Return the (X, Y) coordinate for the center point of the cell that contains the specified text.  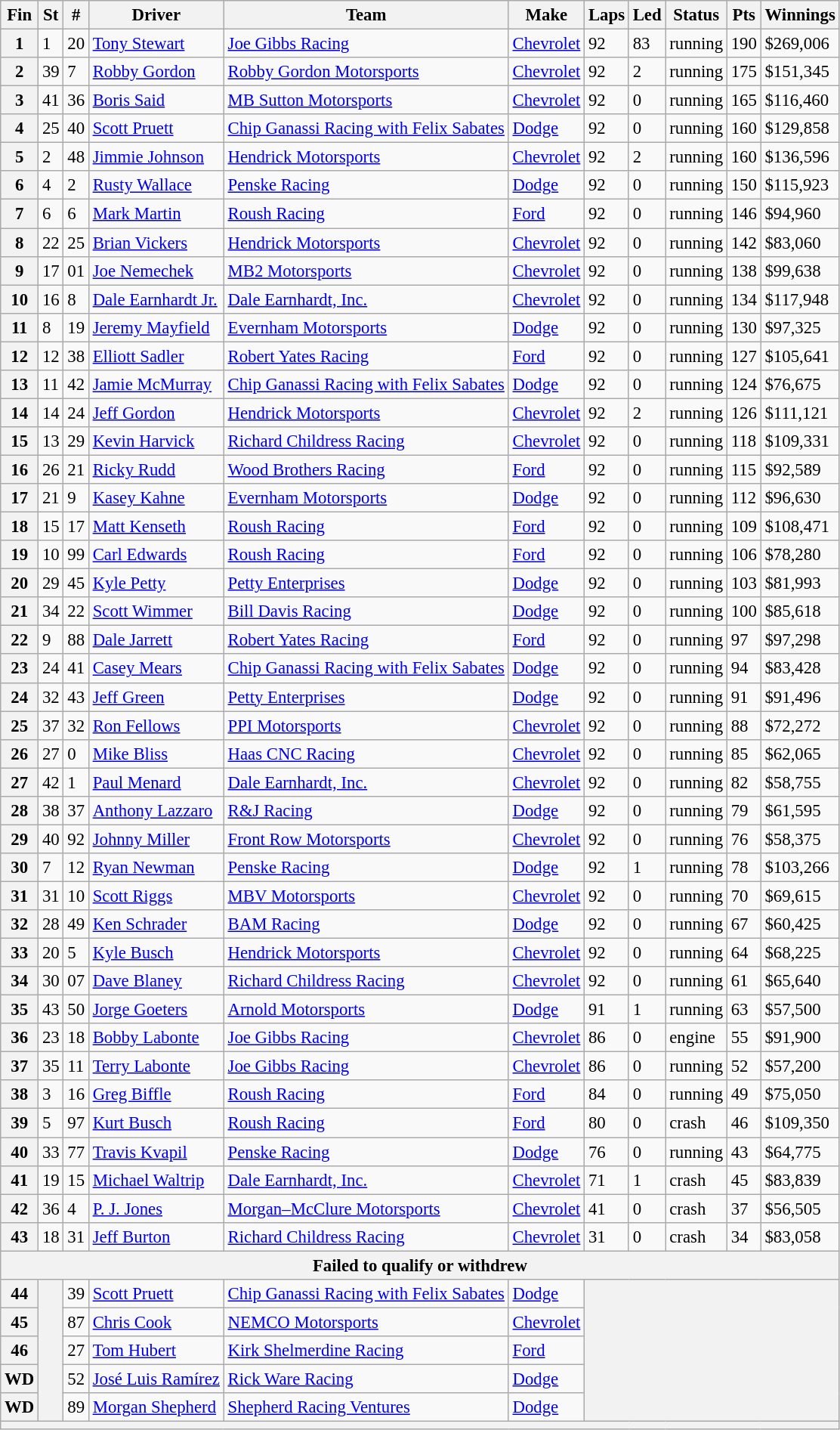
Ryan Newman (156, 868)
$65,640 (800, 981)
Led (647, 15)
112 (743, 498)
$129,858 (800, 128)
Laps (607, 15)
83 (647, 44)
Driver (156, 15)
MBV Motorsports (366, 896)
R&J Racing (366, 811)
Bobby Labonte (156, 1038)
Rick Ware Racing (366, 1379)
$57,200 (800, 1066)
$58,375 (800, 839)
106 (743, 555)
$109,331 (800, 441)
$97,325 (800, 327)
$91,900 (800, 1038)
engine (696, 1038)
103 (743, 583)
Greg Biffle (156, 1095)
Jeff Gordon (156, 413)
Haas CNC Racing (366, 754)
Bill Davis Racing (366, 611)
$269,006 (800, 44)
99 (76, 555)
118 (743, 441)
175 (743, 72)
Jorge Goeters (156, 1010)
$83,428 (800, 669)
Kyle Busch (156, 953)
134 (743, 299)
$78,280 (800, 555)
130 (743, 327)
Mark Martin (156, 214)
Dale Earnhardt Jr. (156, 299)
Casey Mears (156, 669)
94 (743, 669)
BAM Racing (366, 924)
St (51, 15)
89 (76, 1407)
$117,948 (800, 299)
$83,060 (800, 243)
146 (743, 214)
Rusty Wallace (156, 185)
$57,500 (800, 1010)
$56,505 (800, 1209)
07 (76, 981)
Jimmie Johnson (156, 157)
Jeff Burton (156, 1237)
$136,596 (800, 157)
PPI Motorsports (366, 726)
63 (743, 1010)
Paul Menard (156, 782)
$99,638 (800, 271)
Shepherd Racing Ventures (366, 1407)
Matt Kenseth (156, 527)
Fin (20, 15)
$103,266 (800, 868)
Arnold Motorsports (366, 1010)
Joe Nemechek (156, 271)
$64,775 (800, 1152)
$76,675 (800, 385)
115 (743, 469)
150 (743, 185)
109 (743, 527)
Ken Schrader (156, 924)
124 (743, 385)
$81,993 (800, 583)
Tom Hubert (156, 1351)
48 (76, 157)
$83,839 (800, 1180)
Kirk Shelmerdine Racing (366, 1351)
$92,589 (800, 469)
Kasey Kahne (156, 498)
64 (743, 953)
$75,050 (800, 1095)
138 (743, 271)
$91,496 (800, 697)
126 (743, 413)
Anthony Lazzaro (156, 811)
100 (743, 611)
Make (546, 15)
Jeff Green (156, 697)
Failed to qualify or withdrew (420, 1265)
$60,425 (800, 924)
P. J. Jones (156, 1209)
Robby Gordon Motorsports (366, 72)
Scott Wimmer (156, 611)
Dale Jarrett (156, 640)
$94,960 (800, 214)
87 (76, 1322)
$109,350 (800, 1123)
127 (743, 356)
$151,345 (800, 72)
José Luis Ramírez (156, 1379)
$68,225 (800, 953)
82 (743, 782)
$72,272 (800, 726)
Elliott Sadler (156, 356)
$58,755 (800, 782)
Terry Labonte (156, 1066)
$96,630 (800, 498)
$83,058 (800, 1237)
44 (20, 1294)
71 (607, 1180)
78 (743, 868)
Johnny Miller (156, 839)
$69,615 (800, 896)
NEMCO Motorsports (366, 1322)
Ricky Rudd (156, 469)
190 (743, 44)
Jamie McMurray (156, 385)
Travis Kvapil (156, 1152)
MB2 Motorsports (366, 271)
$97,298 (800, 640)
Winnings (800, 15)
85 (743, 754)
70 (743, 896)
$62,065 (800, 754)
Status (696, 15)
Robby Gordon (156, 72)
142 (743, 243)
Ron Fellows (156, 726)
165 (743, 101)
Morgan Shepherd (156, 1407)
Michael Waltrip (156, 1180)
50 (76, 1010)
Kevin Harvick (156, 441)
$116,460 (800, 101)
$105,641 (800, 356)
Carl Edwards (156, 555)
61 (743, 981)
Jeremy Mayfield (156, 327)
Boris Said (156, 101)
Dave Blaney (156, 981)
Mike Bliss (156, 754)
84 (607, 1095)
$115,923 (800, 185)
Chris Cook (156, 1322)
Brian Vickers (156, 243)
$111,121 (800, 413)
Morgan–McClure Motorsports (366, 1209)
Scott Riggs (156, 896)
79 (743, 811)
Tony Stewart (156, 44)
01 (76, 271)
Kurt Busch (156, 1123)
Team (366, 15)
Kyle Petty (156, 583)
Wood Brothers Racing (366, 469)
$85,618 (800, 611)
MB Sutton Motorsports (366, 101)
77 (76, 1152)
67 (743, 924)
Pts (743, 15)
$61,595 (800, 811)
55 (743, 1038)
# (76, 15)
$108,471 (800, 527)
Front Row Motorsports (366, 839)
80 (607, 1123)
